From the cell containing the given text, extract its center point as [x, y] coordinate. 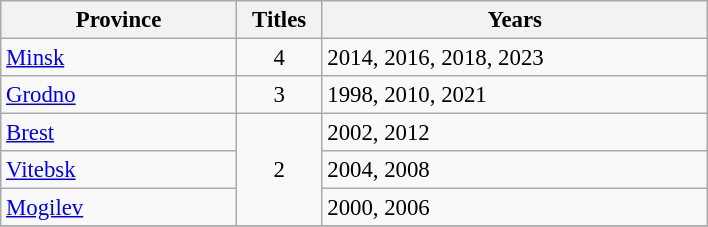
Brest [119, 133]
2 [279, 170]
Years [515, 20]
Mogilev [119, 208]
Grodno [119, 95]
2004, 2008 [515, 170]
4 [279, 58]
Province [119, 20]
2000, 2006 [515, 208]
Titles [279, 20]
2014, 2016, 2018, 2023 [515, 58]
3 [279, 95]
1998, 2010, 2021 [515, 95]
Vitebsk [119, 170]
2002, 2012 [515, 133]
Minsk [119, 58]
